Locate the cell with the specified text and output its (x, y) center coordinate. 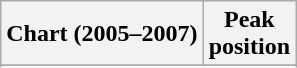
Peakposition (249, 34)
Chart (2005–2007) (102, 34)
